Return [x, y] of the center of cell containing provided text 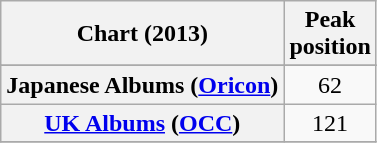
UK Albums (OCC) [142, 123]
Chart (2013) [142, 34]
Peakposition [330, 34]
62 [330, 85]
121 [330, 123]
Japanese Albums (Oricon) [142, 85]
